Return [X, Y] of the center of cell containing provided text 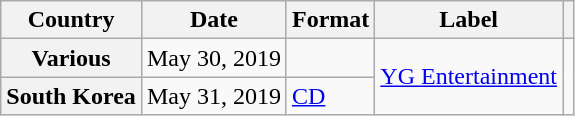
May 31, 2019 [214, 96]
Format [330, 20]
Label [469, 20]
South Korea [72, 96]
CD [330, 96]
Date [214, 20]
May 30, 2019 [214, 58]
Country [72, 20]
YG Entertainment [469, 77]
Various [72, 58]
